Capture the cell that displays the provided text and extract its (x, y) central coordinate. 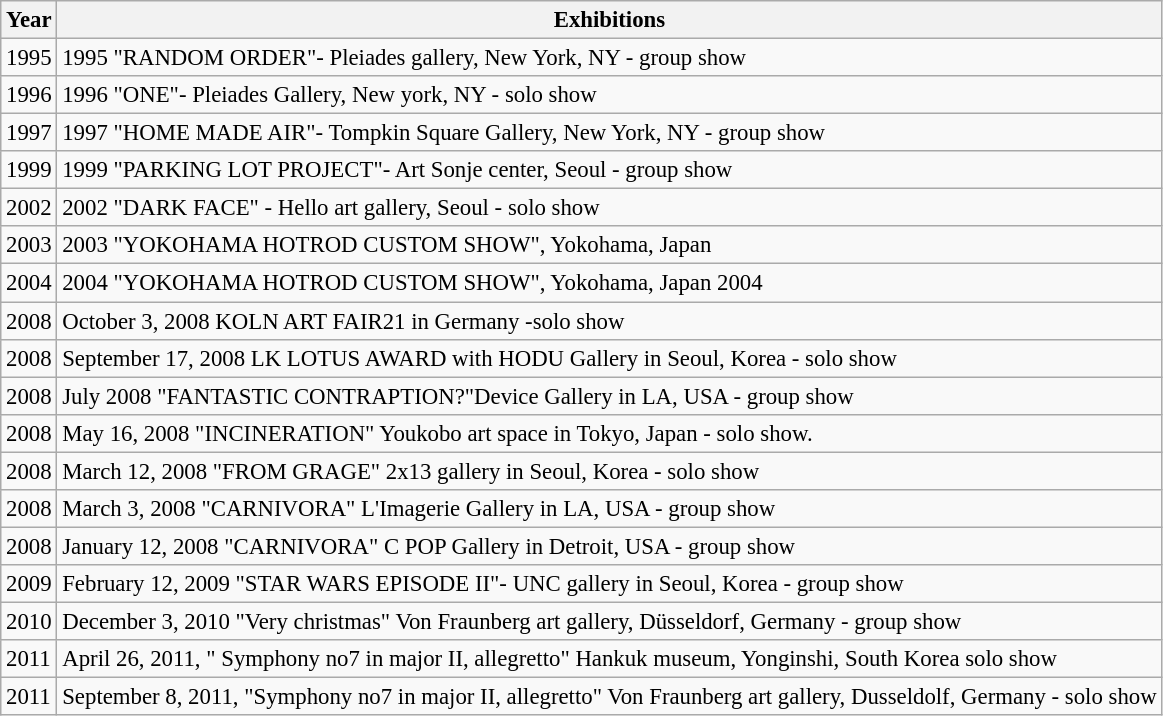
1995 "RANDOM ORDER"- Pleiades gallery, New York, NY - group show (610, 58)
1996 "ONE"- Pleiades Gallery, New york, NY - solo show (610, 95)
Year (29, 20)
May 16, 2008 "INCINERATION" Youkobo art space in Tokyo, Japan - solo show. (610, 433)
October 3, 2008 KOLN ART FAIR21 in Germany -solo show (610, 321)
January 12, 2008 "CARNIVORA" C POP Gallery in Detroit, USA - group show (610, 546)
September 8, 2011, "Symphony no7 in major II, allegretto" Von Fraunberg art gallery, Dusseldolf, Germany - solo show (610, 697)
2009 (29, 584)
March 3, 2008 "CARNIVORA" L'Imagerie Gallery in LA, USA - group show (610, 509)
2010 (29, 621)
1995 (29, 58)
1997 "HOME MADE AIR"- Tompkin Square Gallery, New York, NY - group show (610, 133)
2003 "YOKOHAMA HOTROD CUSTOM SHOW", Yokohama, Japan (610, 245)
July 2008 "FANTASTIC CONTRAPTION?"Device Gallery in LA, USA - group show (610, 396)
2002 (29, 208)
1996 (29, 95)
2003 (29, 245)
February 12, 2009 "STAR WARS EPISODE II"- UNC gallery in Seoul, Korea - group show (610, 584)
2004 "YOKOHAMA HOTROD CUSTOM SHOW", Yokohama, Japan 2004 (610, 283)
2004 (29, 283)
December 3, 2010 "Very christmas" Von Fraunberg art gallery, Düsseldorf, Germany - group show (610, 621)
March 12, 2008 "FROM GRAGE" 2x13 gallery in Seoul, Korea - solo show (610, 471)
2002 "DARK FACE" - Hello art gallery, Seoul - solo show (610, 208)
September 17, 2008 LK LOTUS AWARD with HODU Gallery in Seoul, Korea - solo show (610, 358)
1997 (29, 133)
Exhibitions (610, 20)
1999 "PARKING LOT PROJECT"- Art Sonje center, Seoul - group show (610, 170)
April 26, 2011, " Symphony no7 in major II, allegretto" Hankuk museum, Yonginshi, South Korea solo show (610, 659)
1999 (29, 170)
